Output the [X, Y] coordinate of the center of the cell containing the given text.  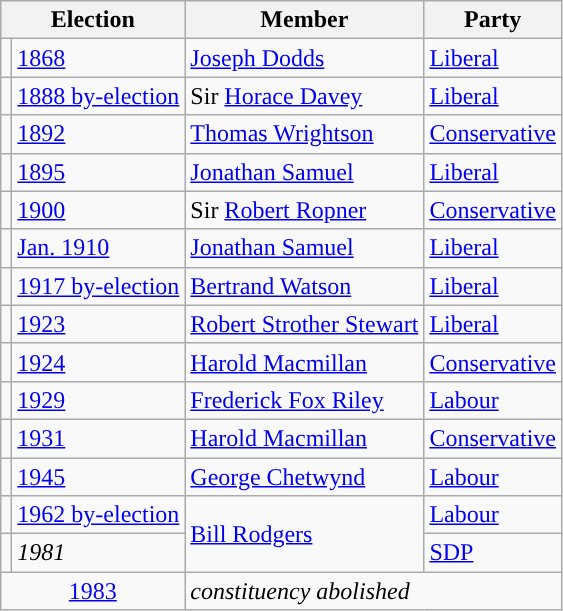
Jan. 1910 [98, 248]
Thomas Wrightson [304, 134]
Bertrand Watson [304, 286]
constituency abolished [374, 591]
1981 [98, 553]
Robert Strother Stewart [304, 324]
Election [93, 20]
Party [493, 20]
Joseph Dodds [304, 58]
Sir Robert Ropner [304, 210]
Bill Rodgers [304, 534]
1983 [93, 591]
1895 [98, 172]
Member [304, 20]
1945 [98, 477]
1931 [98, 438]
1888 by-election [98, 96]
1917 by-election [98, 286]
Frederick Fox Riley [304, 400]
1924 [98, 362]
George Chetwynd [304, 477]
1868 [98, 58]
1892 [98, 134]
1900 [98, 210]
1962 by-election [98, 515]
1923 [98, 324]
1929 [98, 400]
Sir Horace Davey [304, 96]
SDP [493, 553]
